Capture the cell that displays the provided text and extract its (X, Y) central coordinate. 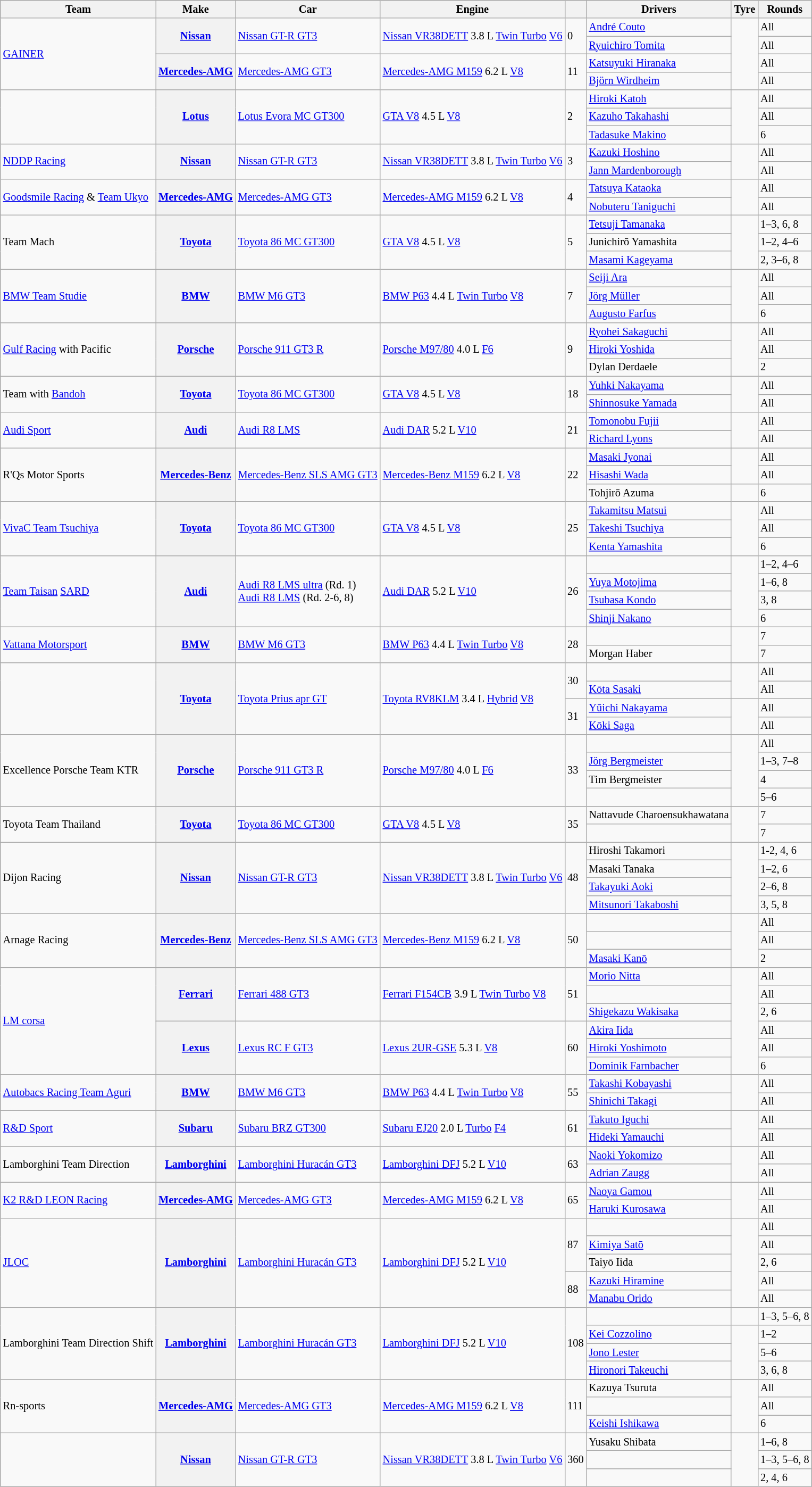
Tetsuji Tamanaka (658, 224)
Ryuichiro Tomita (658, 45)
Subaru EJ20 2.0 L Turbo F4 (473, 1128)
Kimiya Satō (658, 1245)
Adrian Zaugg (658, 1173)
Masaki Tanaka (658, 869)
Subaru BRZ GT300 (308, 1128)
Lexus (196, 1048)
Morgan Haber (658, 654)
87 (575, 1245)
Hiroki Yoshimoto (658, 1048)
Akira Iida (658, 1030)
63 (575, 1164)
BMW Team Studie (78, 296)
Takuto Iguchi (658, 1119)
5 (575, 242)
360 (575, 1460)
R'Qs Motor Sports (78, 475)
11 (575, 71)
Hideki Yamauchi (658, 1137)
Kōki Saga (658, 726)
Yusaku Shibata (658, 1442)
Audi R8 LMS ultra (Rd. 1)Audi R8 LMS (Rd. 2-6, 8) (308, 592)
Keishi Ishikawa (658, 1424)
60 (575, 1048)
2, 4, 6 (785, 1477)
Haruki Kurosawa (658, 1209)
1–2 (785, 1334)
Takayuki Aoki (658, 887)
Takashi Kobayashi (658, 1084)
55 (575, 1093)
Toyota Team Thailand (78, 824)
1–3, 7–8 (785, 761)
Tadasuke Makino (658, 135)
LM corsa (78, 1021)
Naoki Yokomizo (658, 1155)
Jörg Müller (658, 296)
Yuhki Nakayama (658, 385)
Rn-sports (78, 1406)
Kenta Yamashita (658, 546)
Björn Wirdheim (658, 81)
Hiroki Katoh (658, 99)
Jörg Bergmeister (658, 761)
2–6, 8 (785, 887)
Seiji Ara (658, 278)
GAINER (78, 54)
Masaki Kanō (658, 958)
Morio Nitta (658, 976)
Autobacs Racing Team Aguri (78, 1093)
Tatsuya Kataoka (658, 188)
JLOC (78, 1262)
1-2, 4, 6 (785, 851)
Dijon Racing (78, 878)
Lotus (196, 117)
Masami Kageyama (658, 260)
Takamitsu Matsui (658, 511)
3, 5, 8 (785, 904)
Engine (473, 9)
Richard Lyons (658, 439)
Mitsunori Takaboshi (658, 904)
Tim Bergmeister (658, 779)
Audi R8 LMS (308, 430)
Ryohei Sakaguchi (658, 331)
Takeshi Tsuchiya (658, 528)
Taiyō Iida (658, 1262)
Kei Cozzolino (658, 1334)
Hiroshi Takamori (658, 851)
Shigekazu Wakisaka (658, 1012)
Drivers (658, 9)
51 (575, 994)
22 (575, 475)
Jann Mardenborough (658, 170)
65 (575, 1200)
Lexus RC F GT3 (308, 1048)
Shinichi Takagi (658, 1101)
Yūichi Nakayama (658, 708)
K2 R&D LEON Racing (78, 1200)
Car (308, 9)
Lotus Evora MC GT300 (308, 117)
Subaru (196, 1128)
VivaC Team Tsuchiya (78, 529)
Ferrari 488 GT3 (308, 994)
André Couto (658, 27)
Excellence Porsche Team KTR (78, 770)
28 (575, 645)
Toyota RV8KLM 3.4 L Hybrid V8 (473, 699)
Tohjirō Azuma (658, 493)
0 (575, 36)
Ferrari F154CB 3.9 L Twin Turbo V8 (473, 994)
Toyota Prius apr GT (308, 699)
Manabu Orido (658, 1299)
1–3, 6, 8 (785, 224)
1–2, 6 (785, 869)
111 (575, 1406)
R&D Sport (78, 1128)
Nattavude Charoensukhawatana (658, 815)
Hiroki Yoshida (658, 350)
3 (575, 162)
Shinnosuke Yamada (658, 403)
Team Taisan SARD (78, 592)
61 (575, 1128)
Audi Sport (78, 430)
Kazuho Takahashi (658, 117)
Arnage Racing (78, 941)
33 (575, 770)
25 (575, 529)
Hisashi Wada (658, 475)
31 (575, 716)
18 (575, 394)
30 (575, 681)
NDDP Racing (78, 162)
Gulf Racing with Pacific (78, 349)
48 (575, 878)
Hironori Takeuchi (658, 1370)
Team with Bandoh (78, 394)
3, 6, 8 (785, 1370)
Tomonobu Fujii (658, 421)
26 (575, 592)
Lamborghini Team Direction Shift (78, 1343)
3, 8 (785, 600)
Goodsmile Racing & Team Ukyo (78, 197)
Tyre (744, 9)
21 (575, 430)
Make (196, 9)
Katsuyuki Hiranaka (658, 63)
9 (575, 349)
Tsubasa Kondo (658, 600)
Kazuya Tsuruta (658, 1388)
Kazuki Hiramine (658, 1281)
88 (575, 1290)
Lamborghini Team Direction (78, 1164)
35 (575, 824)
Ferrari (196, 994)
Vattana Motorsport (78, 645)
Dominik Farnbacher (658, 1066)
2, 3–6, 8 (785, 260)
Kazuki Hoshino (658, 153)
Nobuteru Taniguchi (658, 206)
Kōta Sasaki (658, 689)
Rounds (785, 9)
50 (575, 941)
Shinji Nakano (658, 618)
108 (575, 1343)
Junichirō Yamashita (658, 242)
Jono Lester (658, 1352)
Yuya Motojima (658, 582)
Dylan Derdaele (658, 367)
Masaki Jyonai (658, 457)
Team Mach (78, 242)
Naoya Gamou (658, 1191)
Team (78, 9)
Lexus 2UR-GSE 5.3 L V8 (473, 1048)
Augusto Farfus (658, 313)
